For the text-containing cell, return its midpoint in [X, Y] coordinate format. 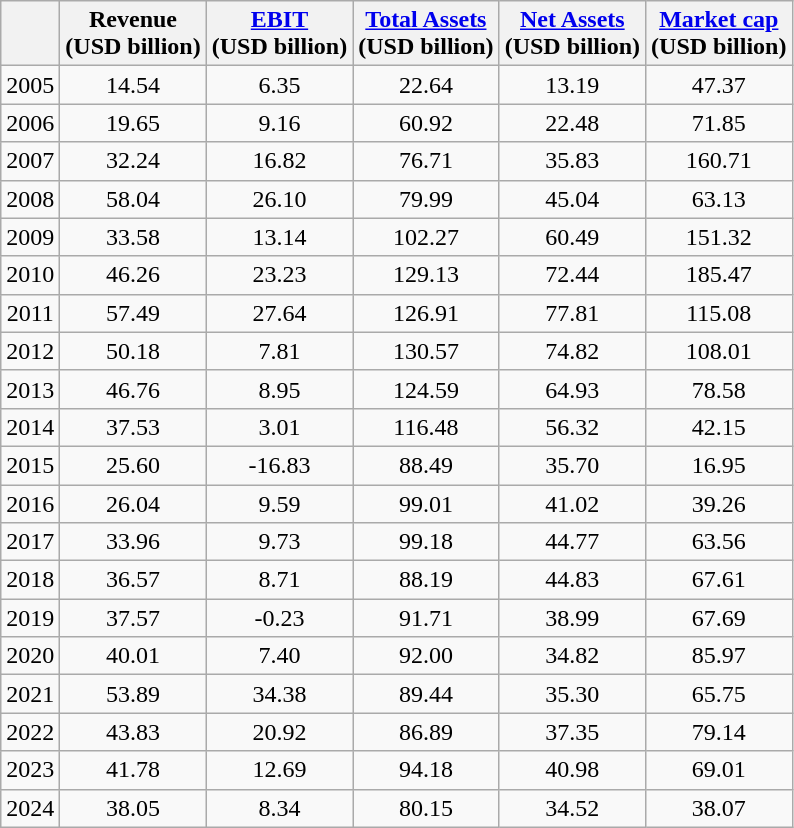
37.53 [133, 427]
34.38 [279, 694]
65.75 [719, 694]
45.04 [572, 199]
2011 [30, 313]
185.47 [719, 275]
2017 [30, 542]
99.18 [426, 542]
13.19 [572, 85]
26.04 [133, 503]
160.71 [719, 161]
23.23 [279, 275]
37.57 [133, 618]
2024 [30, 808]
22.64 [426, 85]
41.78 [133, 770]
EBIT(USD billion) [279, 34]
124.59 [426, 389]
57.49 [133, 313]
79.14 [719, 732]
60.49 [572, 237]
2006 [30, 123]
7.81 [279, 351]
6.35 [279, 85]
13.14 [279, 237]
63.56 [719, 542]
Revenue(USD billion) [133, 34]
33.96 [133, 542]
72.44 [572, 275]
67.69 [719, 618]
25.60 [133, 465]
20.92 [279, 732]
37.35 [572, 732]
2012 [30, 351]
64.93 [572, 389]
9.16 [279, 123]
-0.23 [279, 618]
40.98 [572, 770]
56.32 [572, 427]
44.83 [572, 580]
33.58 [133, 237]
129.13 [426, 275]
34.52 [572, 808]
50.18 [133, 351]
89.44 [426, 694]
63.13 [719, 199]
92.00 [426, 656]
44.77 [572, 542]
71.85 [719, 123]
102.27 [426, 237]
16.82 [279, 161]
2021 [30, 694]
2020 [30, 656]
86.89 [426, 732]
88.49 [426, 465]
2008 [30, 199]
12.69 [279, 770]
85.97 [719, 656]
46.76 [133, 389]
130.57 [426, 351]
79.99 [426, 199]
2018 [30, 580]
38.05 [133, 808]
80.15 [426, 808]
2007 [30, 161]
2010 [30, 275]
58.04 [133, 199]
99.01 [426, 503]
9.59 [279, 503]
19.65 [133, 123]
22.48 [572, 123]
2015 [30, 465]
2014 [30, 427]
8.95 [279, 389]
53.89 [133, 694]
108.01 [719, 351]
2022 [30, 732]
76.71 [426, 161]
16.95 [719, 465]
35.30 [572, 694]
Net Assets(USD billion) [572, 34]
67.61 [719, 580]
36.57 [133, 580]
115.08 [719, 313]
32.24 [133, 161]
26.10 [279, 199]
46.26 [133, 275]
9.73 [279, 542]
-16.83 [279, 465]
88.19 [426, 580]
60.92 [426, 123]
Total Assets(USD billion) [426, 34]
77.81 [572, 313]
2005 [30, 85]
151.32 [719, 237]
35.70 [572, 465]
47.37 [719, 85]
Market cap(USD billion) [719, 34]
14.54 [133, 85]
94.18 [426, 770]
78.58 [719, 389]
41.02 [572, 503]
2016 [30, 503]
116.48 [426, 427]
2019 [30, 618]
91.71 [426, 618]
42.15 [719, 427]
126.91 [426, 313]
38.07 [719, 808]
40.01 [133, 656]
8.34 [279, 808]
43.83 [133, 732]
7.40 [279, 656]
69.01 [719, 770]
39.26 [719, 503]
35.83 [572, 161]
27.64 [279, 313]
2013 [30, 389]
38.99 [572, 618]
8.71 [279, 580]
2009 [30, 237]
74.82 [572, 351]
34.82 [572, 656]
3.01 [279, 427]
2023 [30, 770]
